Determine the (x, y) coordinate at the center of the cell enclosing the given text.  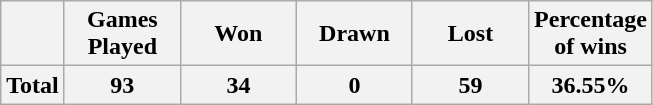
Total (33, 85)
Games Played (122, 34)
36.55% (591, 85)
59 (470, 85)
34 (238, 85)
Percentage of wins (591, 34)
93 (122, 85)
Lost (470, 34)
Drawn (354, 34)
0 (354, 85)
Won (238, 34)
